Return the [x, y] coordinate for the center point of the cell that contains the specified text.  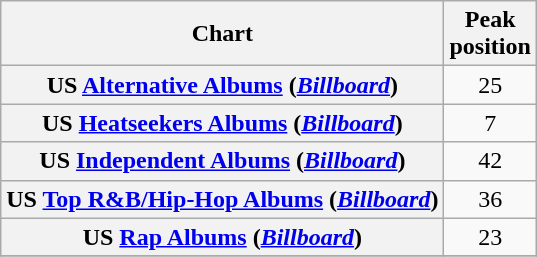
42 [490, 161]
US Independent Albums (Billboard) [222, 161]
25 [490, 85]
Peakposition [490, 34]
Chart [222, 34]
36 [490, 199]
23 [490, 237]
7 [490, 123]
US Heatseekers Albums (Billboard) [222, 123]
US Alternative Albums (Billboard) [222, 85]
US Rap Albums (Billboard) [222, 237]
US Top R&B/Hip-Hop Albums (Billboard) [222, 199]
